Return [X, Y] of the center of cell containing provided text 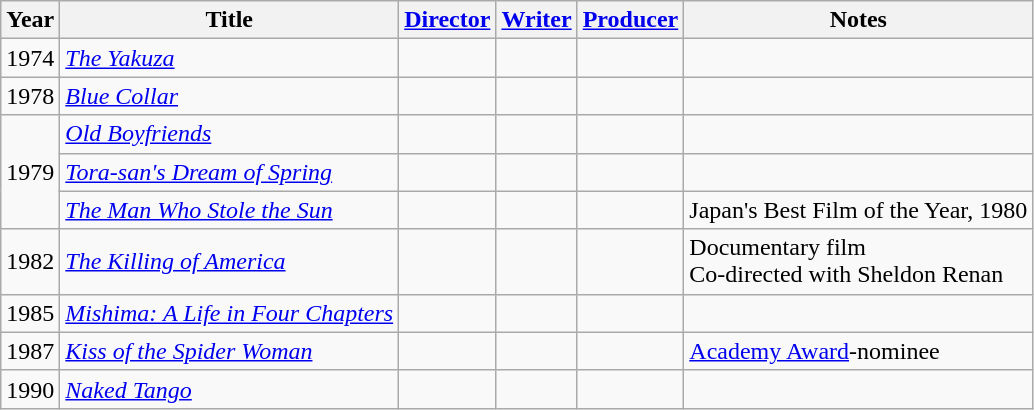
Producer [630, 20]
Academy Award-nominee [858, 351]
Mishima: A Life in Four Chapters [230, 313]
Documentary filmCo-directed with Sheldon Renan [858, 262]
Kiss of the Spider Woman [230, 351]
Year [30, 20]
Tora-san's Dream of Spring [230, 172]
1990 [30, 389]
Director [448, 20]
Writer [536, 20]
1985 [30, 313]
1987 [30, 351]
Title [230, 20]
Old Boyfriends [230, 134]
Blue Collar [230, 96]
1979 [30, 172]
1982 [30, 262]
Japan's Best Film of the Year, 1980 [858, 210]
Notes [858, 20]
1974 [30, 58]
The Yakuza [230, 58]
1978 [30, 96]
Naked Tango [230, 389]
The Killing of America [230, 262]
The Man Who Stole the Sun [230, 210]
